Locate the cell with the specified text and output its [x, y] center coordinate. 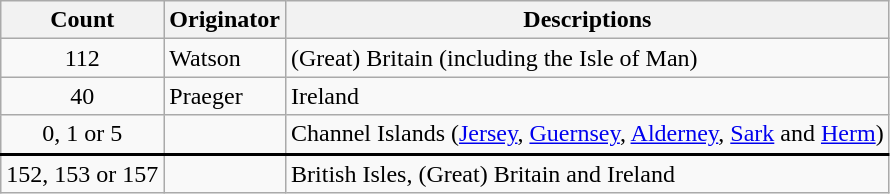
112 [82, 58]
Originator [225, 20]
Praeger [225, 96]
Watson [225, 58]
British Isles, (Great) Britain and Ireland [588, 174]
152, 153 or 157 [82, 174]
40 [82, 96]
Ireland [588, 96]
(Great) Britain (including the Isle of Man) [588, 58]
0, 1 or 5 [82, 134]
Channel Islands (Jersey, Guernsey, Alderney, Sark and Herm) [588, 134]
Count [82, 20]
Descriptions [588, 20]
